Find where the given text appears and provide that cell's center as [X, Y] coordinate. 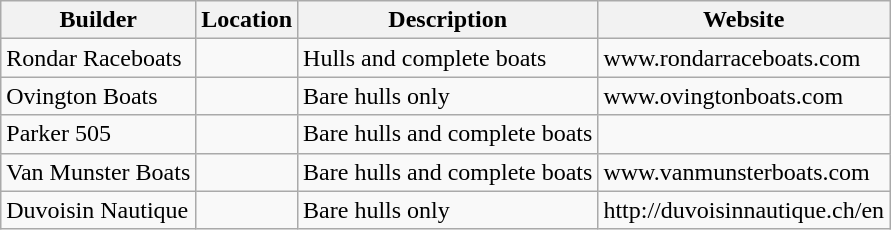
Duvoisin Nautique [98, 210]
Website [744, 20]
Hulls and complete boats [448, 58]
Description [448, 20]
http://duvoisinnautique.ch/en [744, 210]
Builder [98, 20]
Location [247, 20]
www.rondarraceboats.com [744, 58]
Parker 505 [98, 134]
Ovington Boats [98, 96]
Rondar Raceboats [98, 58]
www.ovingtonboats.com [744, 96]
Van Munster Boats [98, 172]
www.vanmunsterboats.com [744, 172]
